Determine the (X, Y) coordinate at the center of the cell enclosing the given text.  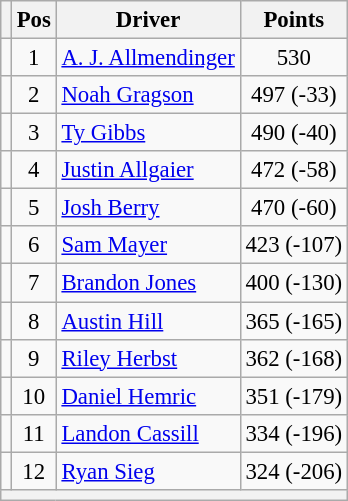
8 (34, 321)
Landon Cassill (148, 433)
A. J. Allmendinger (148, 58)
Justin Allgaier (148, 170)
Driver (148, 20)
4 (34, 170)
Josh Berry (148, 208)
Points (294, 20)
3 (34, 133)
423 (-107) (294, 245)
5 (34, 208)
365 (-165) (294, 321)
Ty Gibbs (148, 133)
Pos (34, 20)
470 (-60) (294, 208)
7 (34, 283)
Brandon Jones (148, 283)
12 (34, 471)
Austin Hill (148, 321)
490 (-40) (294, 133)
10 (34, 396)
334 (-196) (294, 433)
Daniel Hemric (148, 396)
9 (34, 358)
472 (-58) (294, 170)
324 (-206) (294, 471)
6 (34, 245)
11 (34, 433)
Noah Gragson (148, 95)
Riley Herbst (148, 358)
362 (-168) (294, 358)
497 (-33) (294, 95)
1 (34, 58)
351 (-179) (294, 396)
Ryan Sieg (148, 471)
Sam Mayer (148, 245)
400 (-130) (294, 283)
2 (34, 95)
530 (294, 58)
